Scan for the cell matching the given text and deliver its [X, Y] coordinate at center. 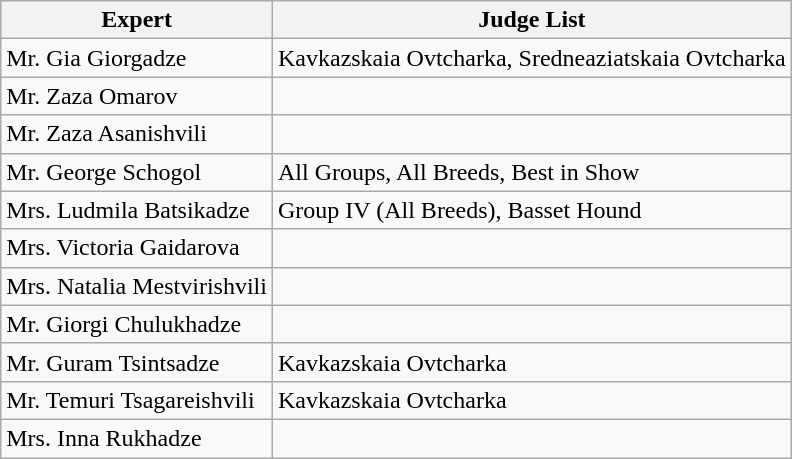
Expert [137, 20]
Mrs. Victoria Gaidarova [137, 248]
Mr. George Schogol [137, 172]
Mr. Gia Giorgadze [137, 58]
Mrs. Natalia Mestvirishvili [137, 286]
Kavkazskaia Ovtcharka, Sredneaziatskaia Ovtcharka [532, 58]
Judge List [532, 20]
Mr. Giorgi Chulukhadze [137, 324]
Mr. Zaza Omarov [137, 96]
Mr. Guram Tsintsadze [137, 362]
Group IV (All Breeds), Basset Hound [532, 210]
Mrs. Ludmila Batsikadze [137, 210]
All Groups, All Breeds, Best in Show [532, 172]
Mrs. Inna Rukhadze [137, 438]
Mr. Zaza Asanishvili [137, 134]
Mr. Temuri Tsagareishvili [137, 400]
